Locate the cell with the specified text and output its (x, y) center coordinate. 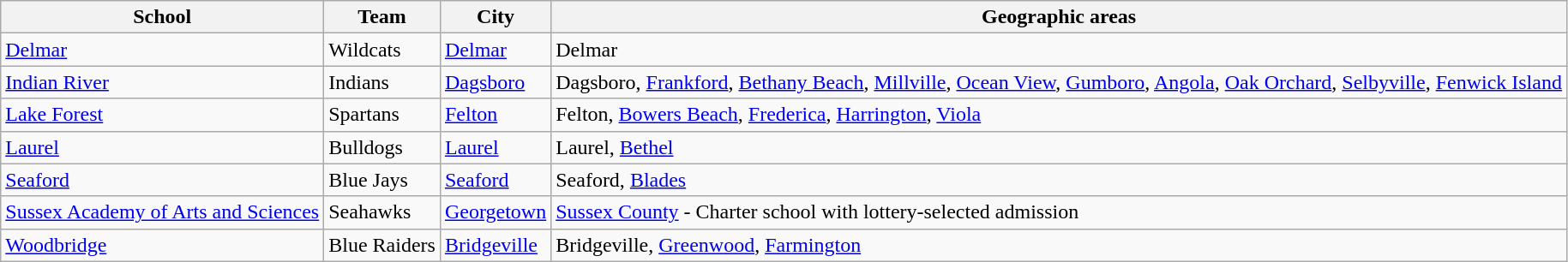
Blue Jays (382, 180)
Bridgeville, Greenwood, Farmington (1060, 245)
Geographic areas (1060, 17)
Bulldogs (382, 147)
Seaford, Blades (1060, 180)
City (496, 17)
Laurel, Bethel (1060, 147)
Dagsboro (496, 82)
School (163, 17)
Sussex Academy of Arts and Sciences (163, 212)
Woodbridge (163, 245)
Indians (382, 82)
Georgetown (496, 212)
Sussex County - Charter school with lottery-selected admission (1060, 212)
Wildcats (382, 50)
Dagsboro, Frankford, Bethany Beach, Millville, Ocean View, Gumboro, Angola, Oak Orchard, Selbyville, Fenwick Island (1060, 82)
Seahawks (382, 212)
Spartans (382, 115)
Felton, Bowers Beach, Frederica, Harrington, Viola (1060, 115)
Blue Raiders (382, 245)
Lake Forest (163, 115)
Team (382, 17)
Bridgeville (496, 245)
Felton (496, 115)
Indian River (163, 82)
